From the cell containing the given text, extract its center point as (X, Y) coordinate. 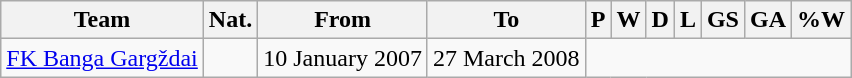
%W (822, 20)
GS (722, 20)
27 March 2008 (506, 58)
W (628, 20)
10 January 2007 (343, 58)
D (660, 20)
L (688, 20)
GA (768, 20)
Nat. (230, 20)
FK Banga Gargždai (102, 58)
Team (102, 20)
To (506, 20)
From (343, 20)
P (598, 20)
